Determine the [x, y] coordinate at the center of the cell enclosing the given text.  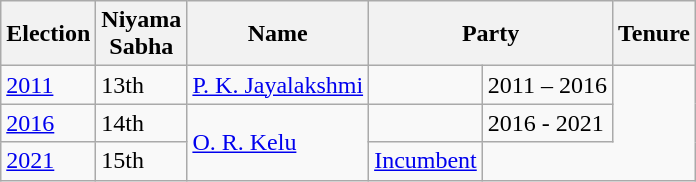
2021 [48, 161]
Party [491, 34]
O. R. Kelu [278, 142]
Incumbent [426, 161]
2016 [48, 123]
2011 [48, 85]
Election [48, 34]
13th [142, 85]
14th [142, 123]
15th [142, 161]
Tenure [654, 34]
NiyamaSabha [142, 34]
P. K. Jayalakshmi [278, 85]
2011 – 2016 [547, 85]
Name [278, 34]
2016 - 2021 [547, 123]
